Capture the cell that displays the provided text and extract its [X, Y] central coordinate. 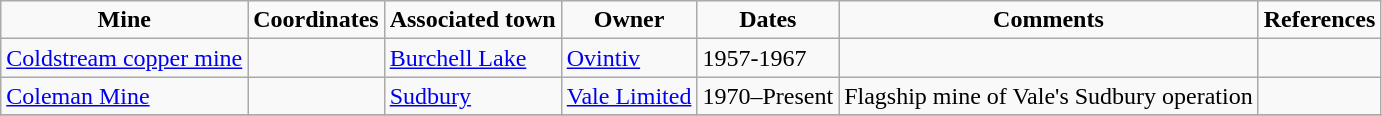
Associated town [472, 20]
Coordinates [316, 20]
Vale Limited [629, 96]
Burchell Lake [472, 58]
Owner [629, 20]
Dates [768, 20]
References [1320, 20]
1970–Present [768, 96]
Flagship mine of Vale's Sudbury operation [1049, 96]
Coldstream copper mine [124, 58]
Sudbury [472, 96]
Ovintiv [629, 58]
Mine [124, 20]
Coleman Mine [124, 96]
1957-1967 [768, 58]
Comments [1049, 20]
